Locate the cell with the specified text and output its [x, y] center coordinate. 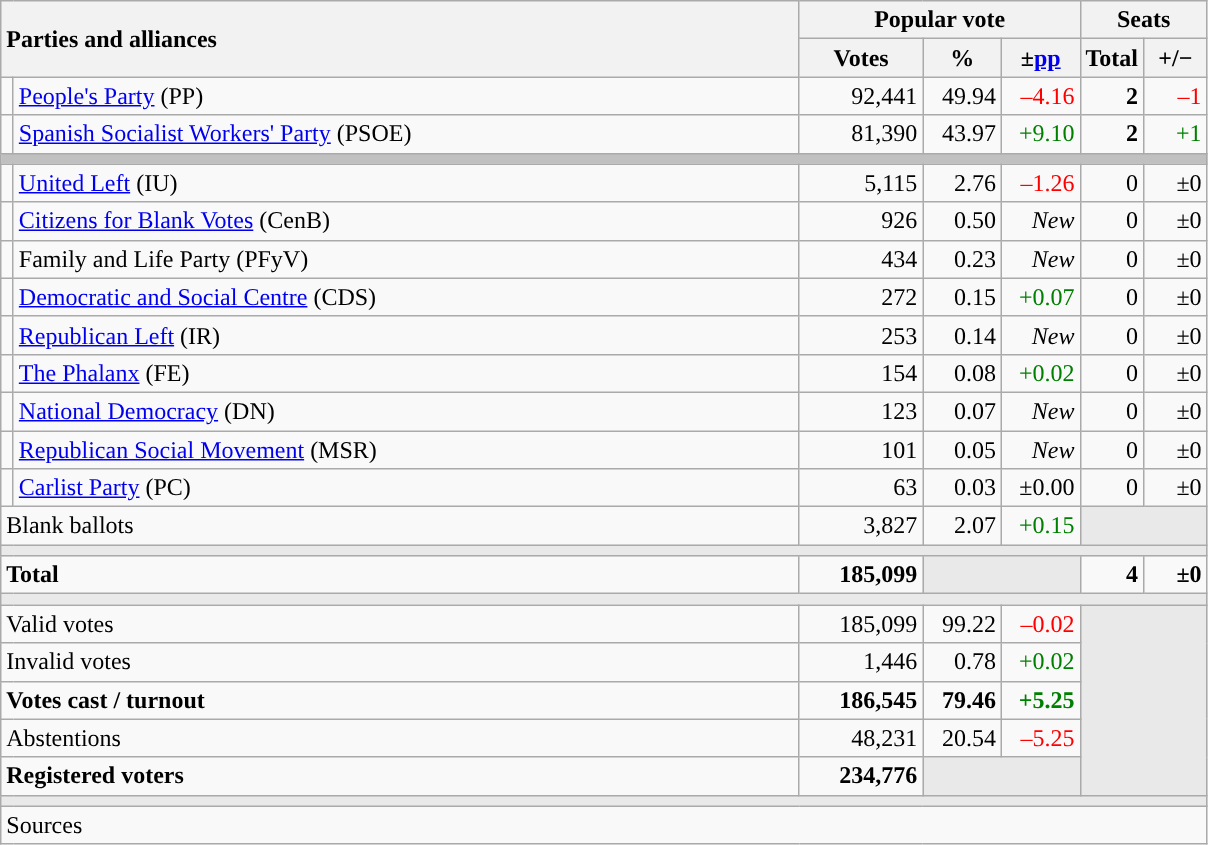
Democratic and Social Centre (CDS) [406, 297]
–1 [1176, 96]
Registered voters [400, 776]
–1.26 [1040, 183]
Valid votes [400, 624]
–4.16 [1040, 96]
Seats [1144, 20]
±pp [1040, 58]
0.14 [962, 335]
Citizens for Blank Votes (CenB) [406, 221]
43.97 [962, 134]
99.22 [962, 624]
Invalid votes [400, 662]
101 [861, 449]
92,441 [861, 96]
National Democracy (DN) [406, 411]
+0.15 [1040, 526]
Carlist Party (PC) [406, 488]
272 [861, 297]
154 [861, 373]
79.46 [962, 700]
3,827 [861, 526]
Popular vote [940, 20]
123 [861, 411]
81,390 [861, 134]
926 [861, 221]
Parties and alliances [400, 39]
Votes [861, 58]
0.05 [962, 449]
0.23 [962, 259]
Republican Social Movement (MSR) [406, 449]
Blank ballots [400, 526]
–5.25 [1040, 738]
+1 [1176, 134]
People's Party (PP) [406, 96]
United Left (IU) [406, 183]
0.07 [962, 411]
5,115 [861, 183]
434 [861, 259]
186,545 [861, 700]
253 [861, 335]
0.50 [962, 221]
Votes cast / turnout [400, 700]
+/− [1176, 58]
48,231 [861, 738]
Spanish Socialist Workers' Party (PSOE) [406, 134]
Republican Left (IR) [406, 335]
1,446 [861, 662]
2.76 [962, 183]
0.08 [962, 373]
2.07 [962, 526]
–0.02 [1040, 624]
±0.00 [1040, 488]
20.54 [962, 738]
Family and Life Party (PFyV) [406, 259]
234,776 [861, 776]
Abstentions [400, 738]
+5.25 [1040, 700]
+0.07 [1040, 297]
Sources [604, 825]
The Phalanx (FE) [406, 373]
+9.10 [1040, 134]
4 [1112, 575]
0.78 [962, 662]
% [962, 58]
0.15 [962, 297]
0.03 [962, 488]
49.94 [962, 96]
63 [861, 488]
